Pinpoint the cell where the given text exists, returning its (x, y) midpoint coordinate. 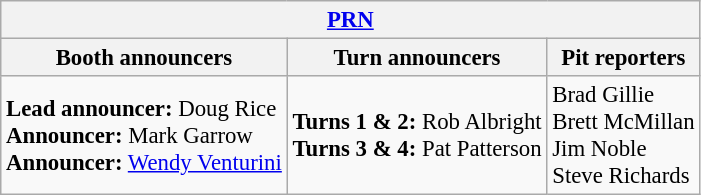
Turn announcers (417, 58)
Lead announcer: Doug RiceAnnouncer: Mark GarrowAnnouncer: Wendy Venturini (144, 136)
Booth announcers (144, 58)
Turns 1 & 2: Rob AlbrightTurns 3 & 4: Pat Patterson (417, 136)
Pit reporters (624, 58)
Brad GillieBrett McMillanJim NobleSteve Richards (624, 136)
PRN (350, 20)
